Capture the cell that displays the provided text and extract its (X, Y) central coordinate. 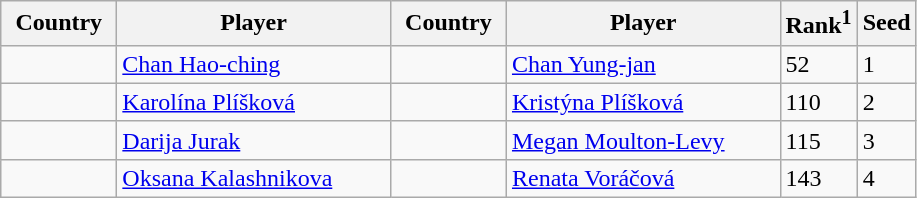
3 (886, 140)
2 (886, 102)
4 (886, 178)
1 (886, 64)
Rank1 (818, 24)
110 (818, 102)
52 (818, 64)
Oksana Kalashnikova (254, 178)
Chan Hao-ching (254, 64)
Darija Jurak (254, 140)
Renata Voráčová (643, 178)
Karolína Plíšková (254, 102)
Seed (886, 24)
Kristýna Plíšková (643, 102)
115 (818, 140)
Megan Moulton-Levy (643, 140)
Chan Yung-jan (643, 64)
143 (818, 178)
